Return the [x, y] coordinate for the center point of the cell that contains the specified text.  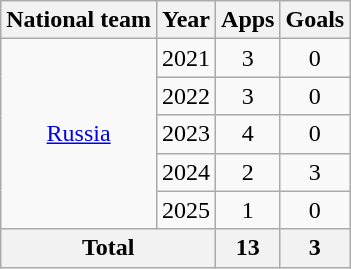
1 [248, 210]
Year [186, 20]
Goals [315, 20]
4 [248, 134]
2025 [186, 210]
2022 [186, 96]
Apps [248, 20]
2024 [186, 172]
13 [248, 248]
2 [248, 172]
National team [79, 20]
Russia [79, 134]
2023 [186, 134]
2021 [186, 58]
Total [108, 248]
